Provide the (X, Y) coordinate of the cell's center where the given text is located.  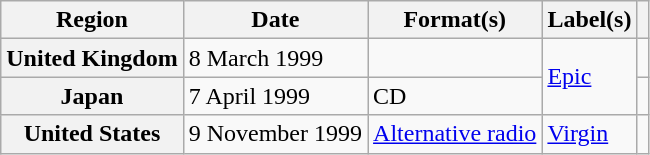
Date (275, 20)
8 March 1999 (275, 58)
United Kingdom (92, 58)
Virgin (590, 134)
Format(s) (455, 20)
Label(s) (590, 20)
9 November 1999 (275, 134)
Epic (590, 77)
7 April 1999 (275, 96)
Japan (92, 96)
Region (92, 20)
United States (92, 134)
CD (455, 96)
Alternative radio (455, 134)
